Identify which cell holds the provided text, then report its (X, Y) central coordinate. 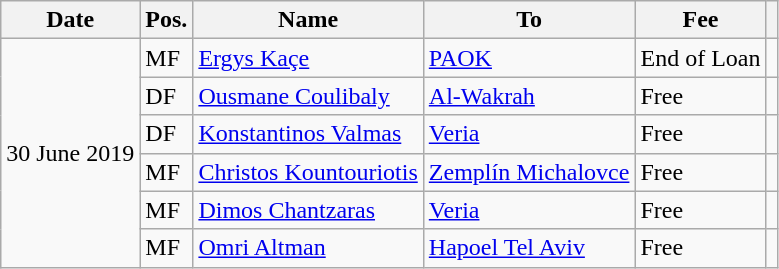
Ousmane Coulibaly (308, 96)
Ergys Kaçe (308, 58)
Konstantinos Valmas (308, 134)
30 June 2019 (70, 153)
Christos Kountouriotis (308, 172)
Date (70, 20)
Fee (700, 20)
Pos. (166, 20)
Al-Wakrah (529, 96)
To (529, 20)
Hapoel Tel Aviv (529, 248)
End of Loan (700, 58)
Zemplín Michalovce (529, 172)
PAOK (529, 58)
Dimos Chantzaras (308, 210)
Omri Altman (308, 248)
Name (308, 20)
